Capture the cell that displays the provided text and extract its (x, y) central coordinate. 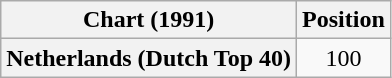
Netherlands (Dutch Top 40) (149, 58)
Chart (1991) (149, 20)
100 (344, 58)
Position (344, 20)
